Output the [x, y] coordinate of the center of the cell containing the given text.  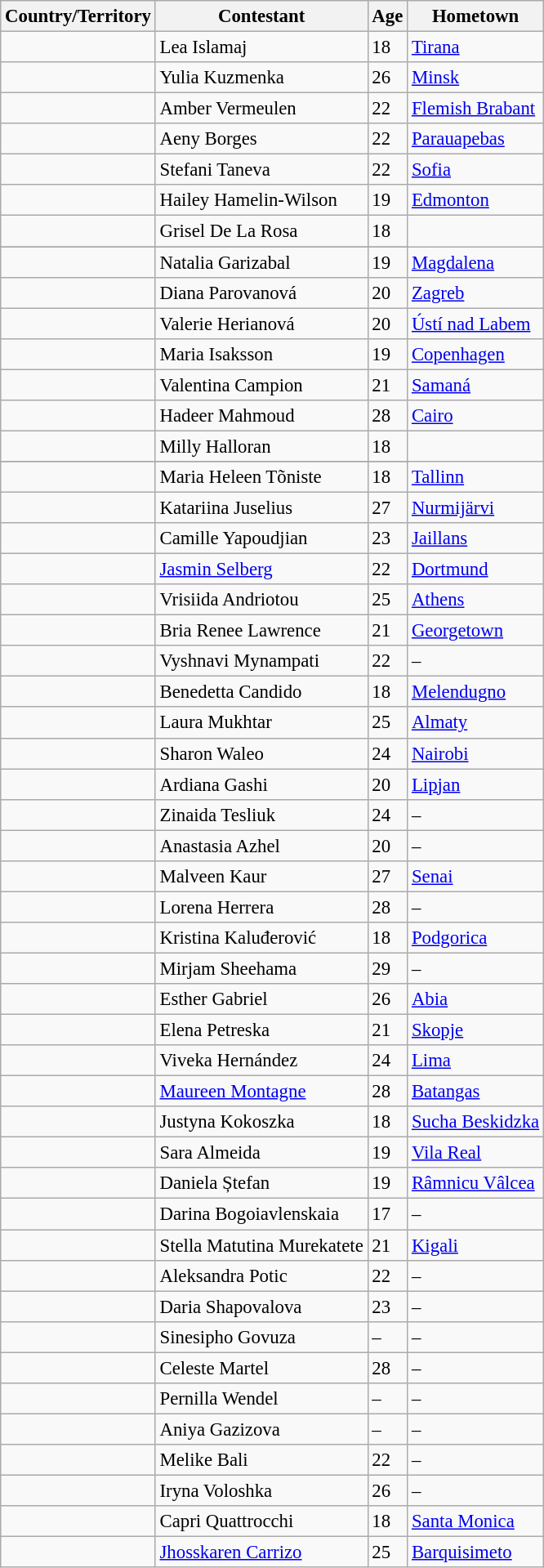
Sofia [475, 170]
Katariina Juselius [261, 507]
Daria Shapovalova [261, 1307]
Iryna Voloshka [261, 1490]
Elena Petreska [261, 1030]
Camille Yapoudjian [261, 538]
Magdalena [475, 262]
Country/Territory [78, 16]
Lima [475, 1061]
Athens [475, 600]
Dortmund [475, 570]
Maria Isaksson [261, 354]
Contestant [261, 16]
Vila Real [475, 1153]
Cairo [475, 416]
Melike Bali [261, 1460]
Ardiana Gashi [261, 784]
Parauapebas [475, 139]
Grisel De La Rosa [261, 231]
Valerie Herianová [261, 324]
17 [387, 1214]
Age [387, 16]
Natalia Garizabal [261, 262]
Nurmijärvi [475, 507]
Maria Heleen Tõniste [261, 477]
Jhosskaren Carrizo [261, 1552]
Pernilla Wendel [261, 1399]
Copenhagen [475, 354]
Sinesipho Govuza [261, 1337]
Tirana [475, 47]
29 [387, 968]
Edmonton [475, 200]
Justyna Kokoszka [261, 1122]
Maureen Montagne [261, 1092]
Celeste Martel [261, 1368]
Benedetta Candido [261, 692]
Kigali [475, 1245]
Milly Halloran [261, 446]
Podgorica [475, 938]
Mirjam Sheehama [261, 968]
Sucha Beskidzka [475, 1122]
Yulia Kuzmenka [261, 78]
Sara Almeida [261, 1153]
Zagreb [475, 293]
Senai [475, 877]
Amber Vermeulen [261, 109]
Flemish Brabant [475, 109]
Stefani Taneva [261, 170]
Jaillans [475, 538]
Samaná [475, 385]
Capri Quattrocchi [261, 1521]
Esther Gabriel [261, 999]
Valentina Campion [261, 385]
Tallinn [475, 477]
Malveen Kaur [261, 877]
Bria Renee Lawrence [261, 631]
Vrisiida Andriotou [261, 600]
Kristina Kaluđerović [261, 938]
Jasmin Selberg [261, 570]
Lipjan [475, 784]
Hadeer Mahmoud [261, 416]
Vyshnavi Mynampati [261, 661]
Lorena Herrera [261, 907]
Laura Mukhtar [261, 723]
Hometown [475, 16]
Lea Islamaj [261, 47]
Aeny Borges [261, 139]
Daniela Ștefan [261, 1184]
Diana Parovanová [261, 293]
Melendugno [475, 692]
Nairobi [475, 753]
Barquisimeto [475, 1552]
Ústí nad Labem [475, 324]
Anastasia Azhel [261, 846]
Almaty [475, 723]
Zinaida Tesliuk [261, 815]
Stella Matutina Murekatete [261, 1245]
Santa Monica [475, 1521]
Georgetown [475, 631]
Minsk [475, 78]
Aniya Gazizova [261, 1429]
Viveka Hernández [261, 1061]
Abia [475, 999]
Râmnicu Vâlcea [475, 1184]
Sharon Waleo [261, 753]
Aleksandra Potic [261, 1275]
Batangas [475, 1092]
Hailey Hamelin-Wilson [261, 200]
Skopje [475, 1030]
Darina Bogoiavlenskaia [261, 1214]
